Search for the cell housing the specified text and yield its (x, y) center coordinate. 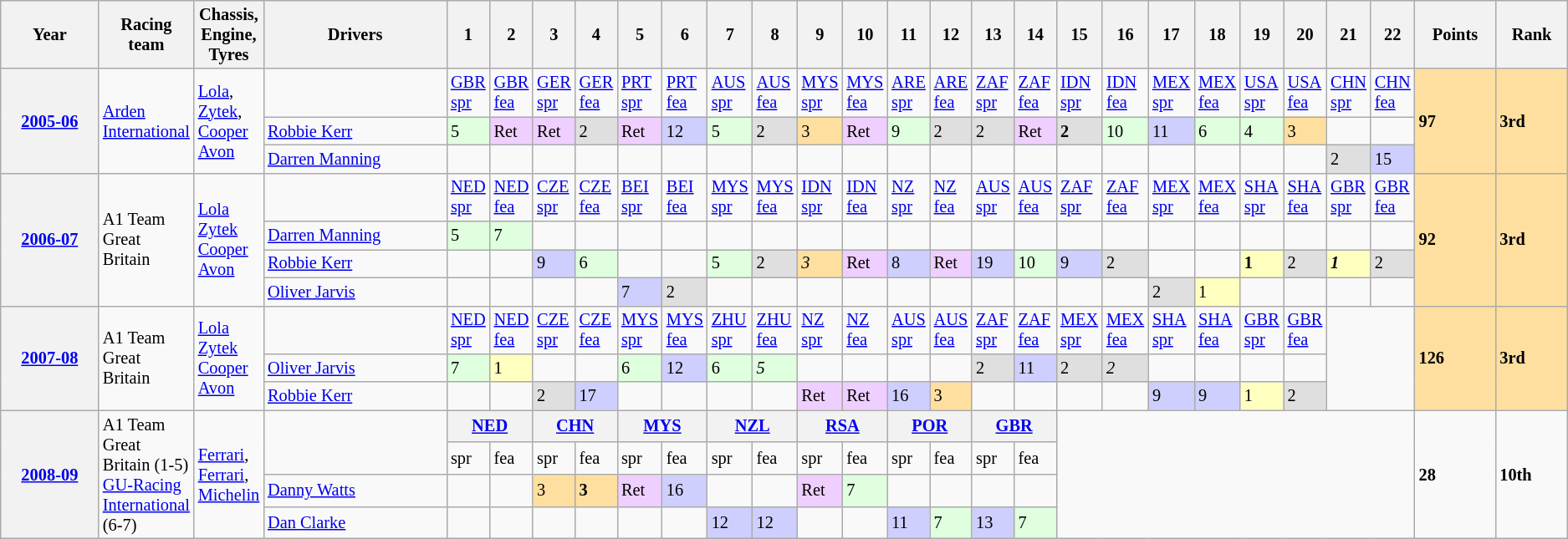
CHN (575, 426)
NZL (753, 426)
Lola,Zytek,Cooper Avon (229, 120)
Points (1455, 34)
ARE spr (908, 93)
18 (1218, 34)
MYS (662, 426)
Dan Clarke (355, 522)
POR (930, 426)
Ferrari,Ferrari,Michelin (229, 475)
Rank (1532, 34)
NED (490, 426)
Year (50, 34)
126 (1455, 358)
USA spr (1262, 93)
Chassis,Engine,Tyres (229, 34)
RSA (843, 426)
28 (1455, 475)
CHN fea (1393, 93)
2008-09 (50, 475)
2005-06 (50, 120)
PRT fea (685, 93)
ARE fea (951, 93)
10th (1532, 475)
CHN spr (1348, 93)
Drivers (355, 34)
14 (1035, 34)
Arden International (146, 120)
2006-07 (50, 239)
2007-08 (50, 358)
BEI spr (640, 197)
GER fea (596, 93)
Danny Watts (355, 490)
22 (1393, 34)
20 (1305, 34)
A1 Team Great Britain (1-5)GU-Racing International (6-7) (146, 475)
ZHU fea (775, 330)
PRT spr (640, 93)
BEI fea (685, 197)
GER spr (554, 93)
GBR (1014, 426)
ZHU spr (730, 330)
Racingteam (146, 34)
21 (1348, 34)
97 (1455, 120)
USA fea (1305, 93)
92 (1455, 239)
